Extract the (x, y) coordinate from the center of the cell holding the provided text.  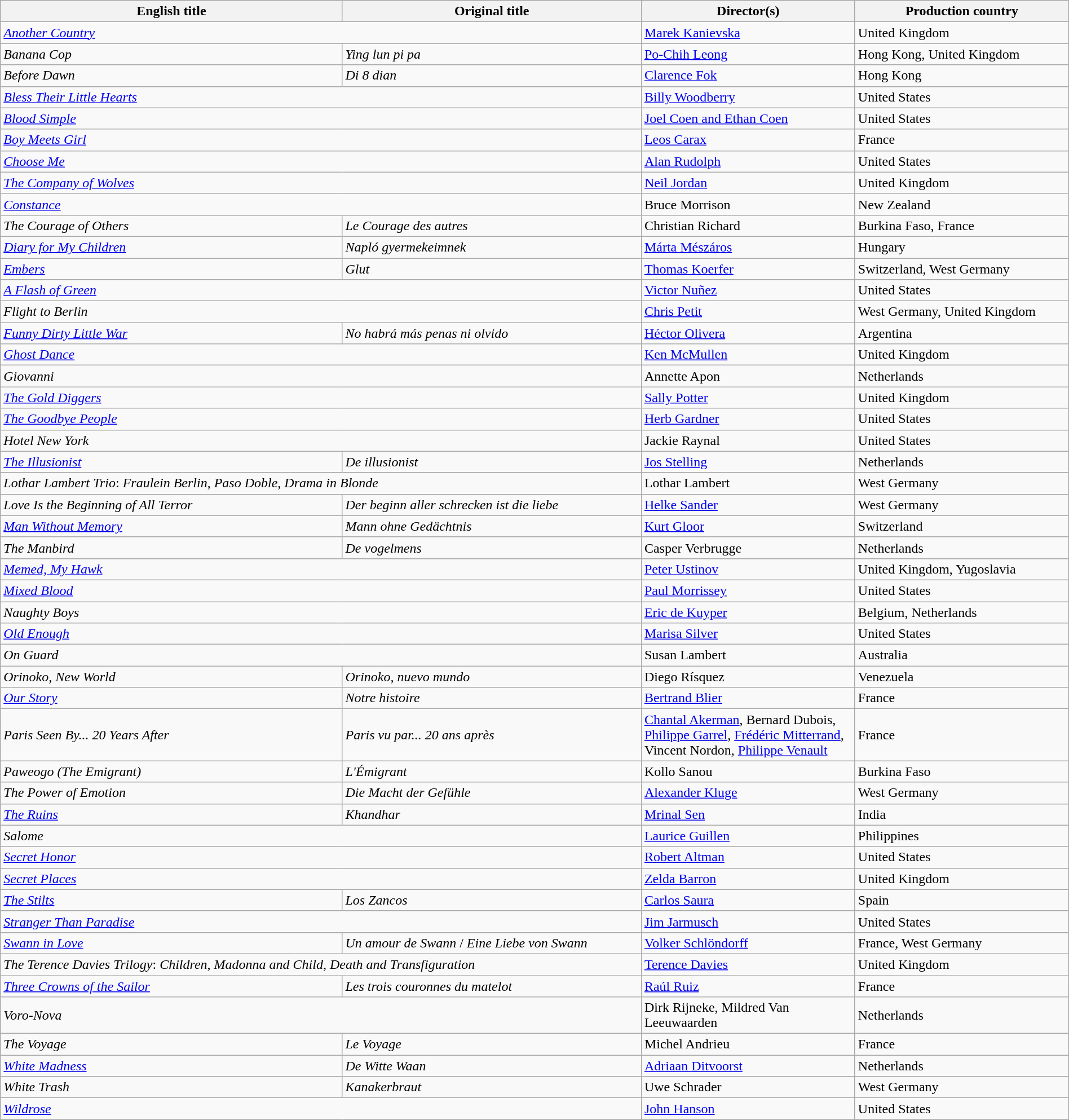
John Hanson (748, 1109)
Paris vu par... 20 ans après (492, 735)
The Stilts (171, 900)
Boy Meets Girl (321, 140)
Bruce Morrison (748, 204)
Casper Verbrugge (748, 548)
Raúl Ruiz (748, 986)
Hong Kong (962, 76)
Chris Petit (748, 312)
Po-Chih Leong (748, 54)
Salome (321, 836)
Our Story (171, 698)
Diary for My Children (171, 247)
The Power of Emotion (171, 793)
Swann in Love (171, 943)
Orinoko, nuevo mundo (492, 677)
A Flash of Green (321, 290)
White Madness (171, 1066)
Christian Richard (748, 226)
Marek Kanievska (748, 33)
West Germany, United Kingdom (962, 312)
Flight to Berlin (321, 312)
Robert Altman (748, 857)
Kanakerbraut (492, 1087)
Constance (321, 204)
Lothar Lambert Trio: Fraulein Berlin, Paso Doble, Drama in Blonde (321, 483)
Australia (962, 655)
Lothar Lambert (748, 483)
The Terence Davies Trilogy: Children, Madonna and Child, Death and Transfiguration (321, 964)
New Zealand (962, 204)
Hungary (962, 247)
Before Dawn (171, 76)
The Company of Wolves (321, 183)
Love Is the Beginning of All Terror (171, 505)
Argentina (962, 333)
Los Zancos (492, 900)
The Gold Diggers (321, 398)
Terence Davies (748, 964)
Man Without Memory (171, 526)
Laurice Guillen (748, 836)
Le Courage des autres (492, 226)
Old Enough (321, 634)
Glut (492, 269)
Switzerland, West Germany (962, 269)
Mrinal Sen (748, 814)
Another Country (321, 33)
Wildrose (321, 1109)
United Kingdom, Yugoslavia (962, 569)
Embers (171, 269)
France, West Germany (962, 943)
Voro-Nova (321, 1015)
Carlos Saura (748, 900)
Three Crowns of the Sailor (171, 986)
Helke Sander (748, 505)
Napló gyermekeimnek (492, 247)
Philippines (962, 836)
Eric de Kuyper (748, 612)
The Ruins (171, 814)
Secret Places (321, 879)
Marisa Silver (748, 634)
Jim Jarmusch (748, 921)
Victor Nuñez (748, 290)
Paul Morrissey (748, 590)
Switzerland (962, 526)
The Voyage (171, 1044)
De Witte Waan (492, 1066)
Leos Carax (748, 140)
De vogelmens (492, 548)
Ying lun pi pa (492, 54)
Les trois couronnes du matelot (492, 986)
Belgium, Netherlands (962, 612)
Production country (962, 11)
Neil Jordan (748, 183)
Thomas Koerfer (748, 269)
Susan Lambert (748, 655)
Herb Gardner (748, 419)
Jos Stelling (748, 462)
Michel Andrieu (748, 1044)
Joel Coen and Ethan Coen (748, 118)
Memed, My Hawk (321, 569)
Director(s) (748, 11)
White Trash (171, 1087)
Le Voyage (492, 1044)
Zelda Barron (748, 879)
Der beginn aller schrecken ist die liebe (492, 505)
Mixed Blood (321, 590)
Márta Mészáros (748, 247)
Burkina Faso, France (962, 226)
Ghost Dance (321, 355)
Original title (492, 11)
Banana Cop (171, 54)
Venezuela (962, 677)
Peter Ustinov (748, 569)
Kollo Sanou (748, 771)
India (962, 814)
Clarence Fok (748, 76)
Hotel New York (321, 440)
Stranger Than Paradise (321, 921)
Volker Schlöndorff (748, 943)
On Guard (321, 655)
Funny Dirty Little War (171, 333)
Héctor Olivera (748, 333)
Die Macht der Gefühle (492, 793)
Alexander Kluge (748, 793)
De illusionist (492, 462)
The Courage of Others (171, 226)
Hong Kong, United Kingdom (962, 54)
Ken McMullen (748, 355)
Dirk Rijneke, Mildred Van Leeuwaarden (748, 1015)
Alan Rudolph (748, 161)
L'Émigrant (492, 771)
Secret Honor (321, 857)
Orinoko, New World (171, 677)
Burkina Faso (962, 771)
Khandhar (492, 814)
Spain (962, 900)
Annette Apon (748, 376)
The Illusionist (171, 462)
Bertrand Blier (748, 698)
Giovanni (321, 376)
Bless Their Little Hearts (321, 97)
English title (171, 11)
Un amour de Swann / Eine Liebe von Swann (492, 943)
No habrá más penas ni olvido (492, 333)
Notre histoire (492, 698)
Diego Rísquez (748, 677)
The Goodbye People (321, 419)
Naughty Boys (321, 612)
Kurt Gloor (748, 526)
Uwe Schrader (748, 1087)
Adriaan Ditvoorst (748, 1066)
Jackie Raynal (748, 440)
Choose Me (321, 161)
Chantal Akerman, Bernard Dubois, Philippe Garrel, Frédéric Mitterrand, Vincent Nordon, Philippe Venault (748, 735)
Blood Simple (321, 118)
Billy Woodberry (748, 97)
The Manbird (171, 548)
Sally Potter (748, 398)
Paweogo (The Emigrant) (171, 771)
Di 8 dian (492, 76)
Mann ohne Gedächtnis (492, 526)
Paris Seen By... 20 Years After (171, 735)
